Identify which cell holds the provided text, then report its [X, Y] central coordinate. 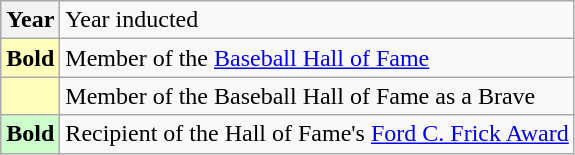
Member of the Baseball Hall of Fame as a Brave [317, 96]
Year [30, 20]
Member of the Baseball Hall of Fame [317, 58]
Year inducted [317, 20]
Recipient of the Hall of Fame's Ford C. Frick Award [317, 134]
